Extract the (X, Y) coordinate from the center of the cell holding the provided text.  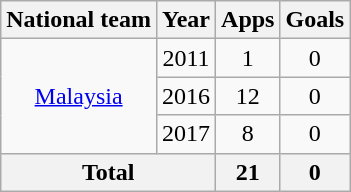
12 (248, 96)
2016 (186, 96)
2011 (186, 58)
2017 (186, 134)
1 (248, 58)
Goals (315, 20)
National team (79, 20)
Total (108, 172)
Malaysia (79, 96)
Apps (248, 20)
Year (186, 20)
8 (248, 134)
21 (248, 172)
